Locate the cell with the specified text and output its [X, Y] center coordinate. 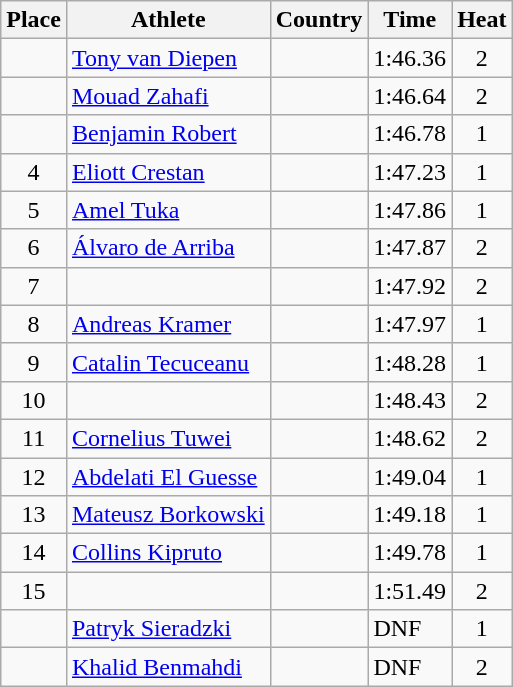
Amel Tuka [168, 210]
14 [34, 553]
1:49.18 [410, 515]
Catalin Tecuceanu [168, 362]
Cornelius Tuwei [168, 438]
1:46.78 [410, 134]
Tony van Diepen [168, 58]
Country [319, 20]
7 [34, 286]
Heat [482, 20]
1:48.43 [410, 400]
15 [34, 591]
1:47.23 [410, 172]
1:46.36 [410, 58]
5 [34, 210]
Mateusz Borkowski [168, 515]
Álvaro de Arriba [168, 248]
Eliott Crestan [168, 172]
Place [34, 20]
8 [34, 324]
Time [410, 20]
1:47.92 [410, 286]
1:48.28 [410, 362]
10 [34, 400]
Abdelati El Guesse [168, 477]
Mouad Zahafi [168, 96]
Khalid Benmahdi [168, 667]
1:46.64 [410, 96]
Andreas Kramer [168, 324]
1:51.49 [410, 591]
11 [34, 438]
1:49.04 [410, 477]
Benjamin Robert [168, 134]
13 [34, 515]
Patryk Sieradzki [168, 629]
1:47.86 [410, 210]
1:49.78 [410, 553]
4 [34, 172]
Collins Kipruto [168, 553]
1:47.97 [410, 324]
Athlete [168, 20]
6 [34, 248]
1:48.62 [410, 438]
1:47.87 [410, 248]
9 [34, 362]
12 [34, 477]
